Identify which cell holds the provided text, then report its (x, y) central coordinate. 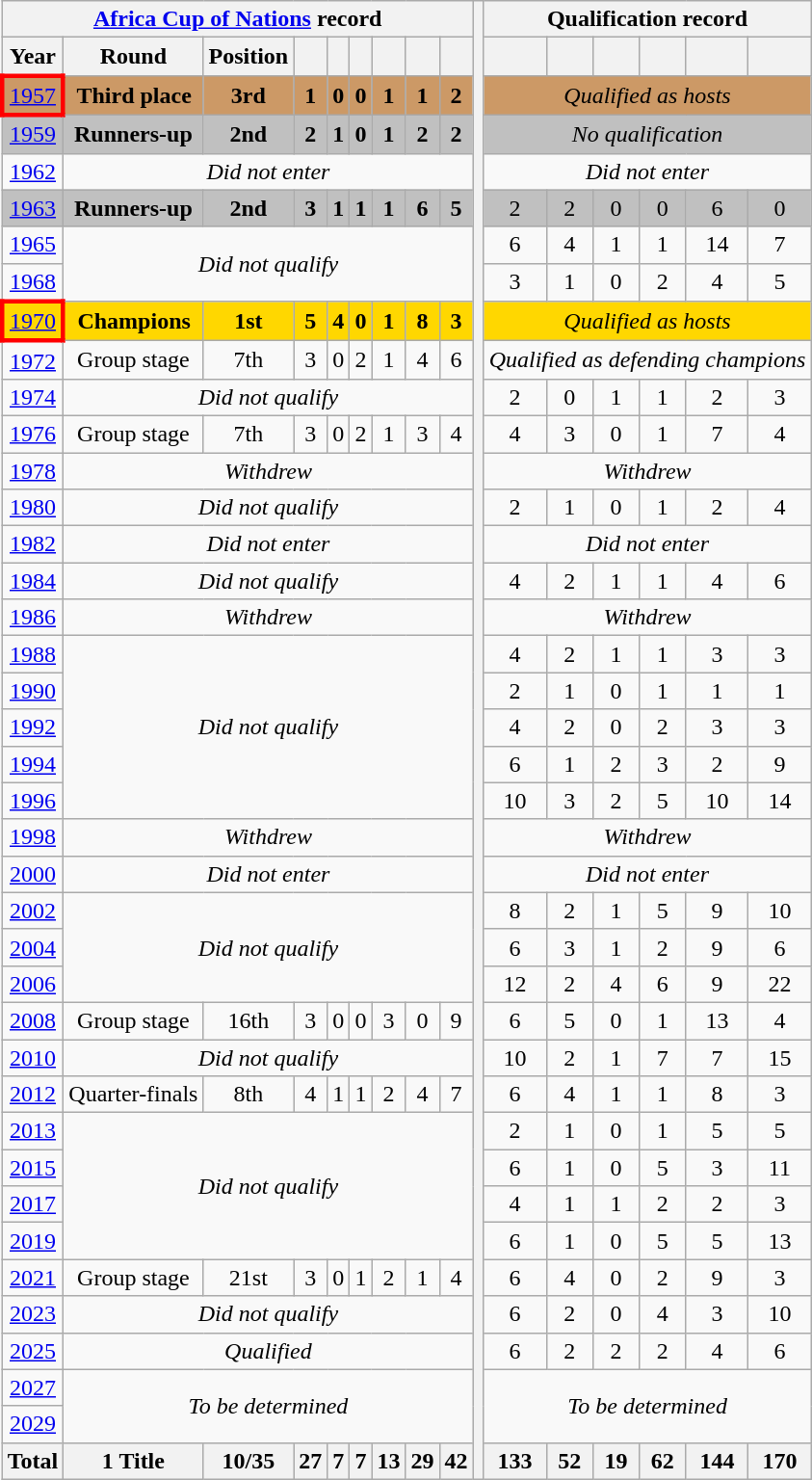
1992 (33, 727)
Position (249, 57)
1974 (33, 397)
2015 (33, 1168)
1 Title (133, 1461)
2017 (33, 1204)
1980 (33, 508)
2013 (33, 1131)
21st (249, 1278)
1994 (33, 764)
1976 (33, 434)
19 (616, 1461)
Qualification record (647, 19)
1968 (33, 282)
27 (310, 1461)
133 (514, 1461)
1965 (33, 245)
No qualification (647, 134)
1996 (33, 801)
1988 (33, 654)
2006 (33, 984)
2019 (33, 1241)
1959 (33, 134)
2025 (33, 1351)
1990 (33, 691)
2029 (33, 1424)
2002 (33, 911)
2027 (33, 1387)
Third place (133, 94)
2008 (33, 1020)
Africa Cup of Nations record (237, 19)
52 (569, 1461)
62 (663, 1461)
Round (133, 57)
Qualified as defending champions (647, 360)
1970 (33, 322)
3rd (249, 94)
1957 (33, 94)
10/35 (249, 1461)
1998 (33, 837)
1963 (33, 208)
2004 (33, 947)
1962 (33, 172)
1st (249, 322)
1972 (33, 360)
2000 (33, 874)
1986 (33, 618)
1984 (33, 581)
Total (33, 1461)
2021 (33, 1278)
11 (780, 1168)
Qualified (268, 1351)
144 (717, 1461)
Quarter-finals (133, 1095)
15 (780, 1057)
42 (457, 1461)
16th (249, 1020)
1982 (33, 544)
2023 (33, 1314)
170 (780, 1461)
8th (249, 1095)
2010 (33, 1057)
1978 (33, 471)
12 (514, 984)
22 (780, 984)
Year (33, 57)
Champions (133, 322)
2012 (33, 1095)
29 (422, 1461)
